Provide the (x, y) coordinate of the cell's center where the given text is located.  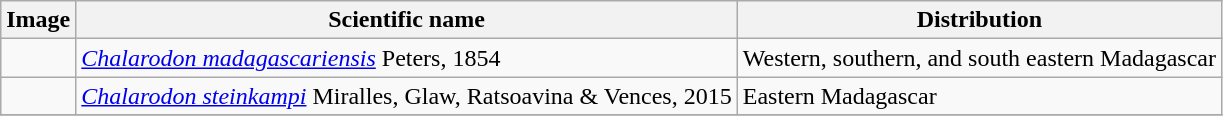
Eastern Madagascar (979, 96)
Western, southern, and south eastern Madagascar (979, 58)
Scientific name (406, 20)
Distribution (979, 20)
Image (38, 20)
Chalarodon steinkampi Miralles, Glaw, Ratsoavina & Vences, 2015 (406, 96)
Chalarodon madagascariensis Peters, 1854 (406, 58)
